Scan for the cell matching the given text and deliver its (x, y) coordinate at center. 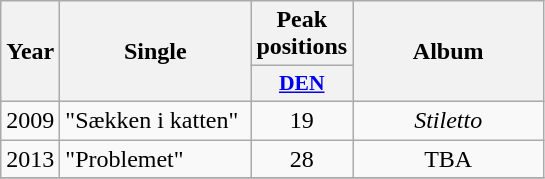
"Problemet" (156, 159)
19 (302, 120)
Year (30, 52)
Album (448, 52)
28 (302, 159)
Single (156, 52)
Peak positions (302, 34)
"Sækken i katten" (156, 120)
2009 (30, 120)
Stiletto (448, 120)
2013 (30, 159)
TBA (448, 159)
DEN (302, 84)
